Locate the cell with the specified text and output its [X, Y] center coordinate. 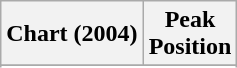
PeakPosition [190, 34]
Chart (2004) [72, 34]
